Scan for the cell matching the given text and deliver its (X, Y) coordinate at center. 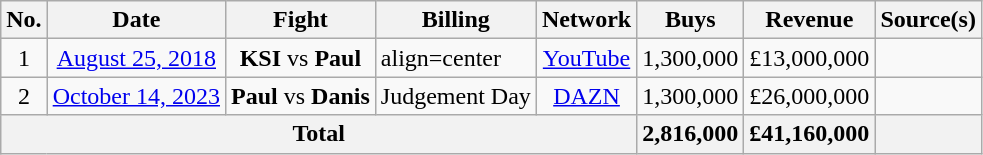
1 (24, 58)
2 (24, 96)
YouTube (586, 58)
Buys (690, 20)
Source(s) (928, 20)
2,816,000 (690, 134)
Paul vs Danis (301, 96)
Judgement Day (456, 96)
Revenue (810, 20)
Fight (301, 20)
DAZN (586, 96)
Date (136, 20)
Total (319, 134)
£26,000,000 (810, 96)
align=center (456, 58)
Billing (456, 20)
August 25, 2018 (136, 58)
£13,000,000 (810, 58)
October 14, 2023 (136, 96)
Network (586, 20)
£41,160,000 (810, 134)
KSI vs Paul (301, 58)
No. (24, 20)
